Search for the cell housing the specified text and yield its (x, y) center coordinate. 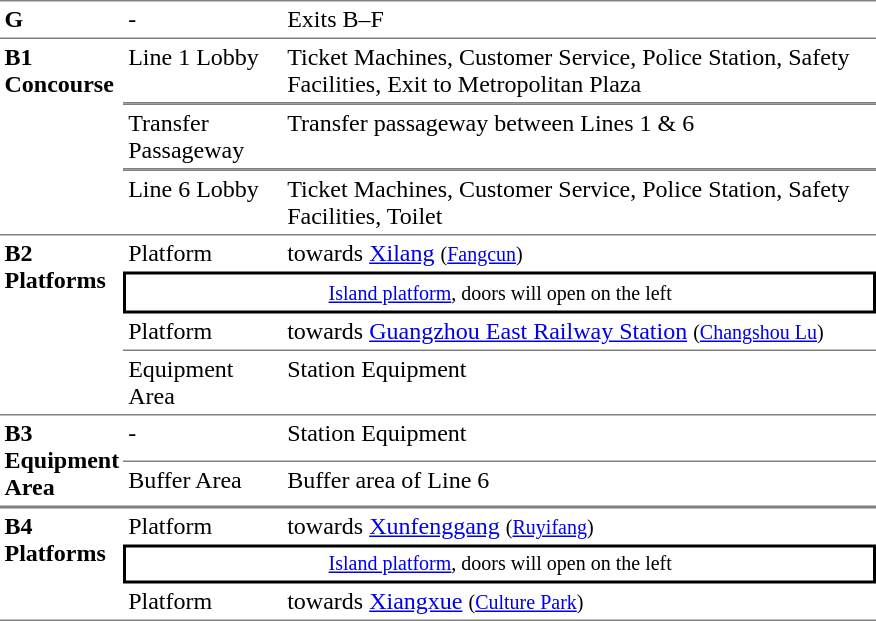
Buffer Area (204, 484)
Equipment Area (204, 383)
Transfer Passageway (204, 137)
B1Concourse (62, 137)
B3Equipment Area (62, 462)
B2Platforms (62, 326)
Line 6 Lobby (204, 203)
B4Platforms (62, 564)
G (62, 19)
Line 1 Lobby (204, 71)
